Search for the cell housing the specified text and yield its [x, y] center coordinate. 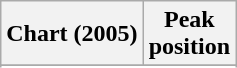
Chart (2005) [72, 34]
Peakposition [189, 34]
